Find where the given text appears and provide that cell's center as (X, Y) coordinate. 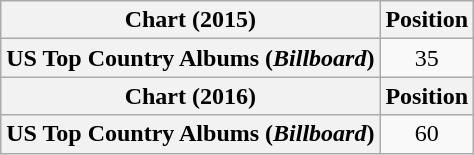
60 (427, 134)
Chart (2016) (190, 96)
35 (427, 58)
Chart (2015) (190, 20)
